Detect which cell encompasses the target text, then output its [X, Y] center coordinate. 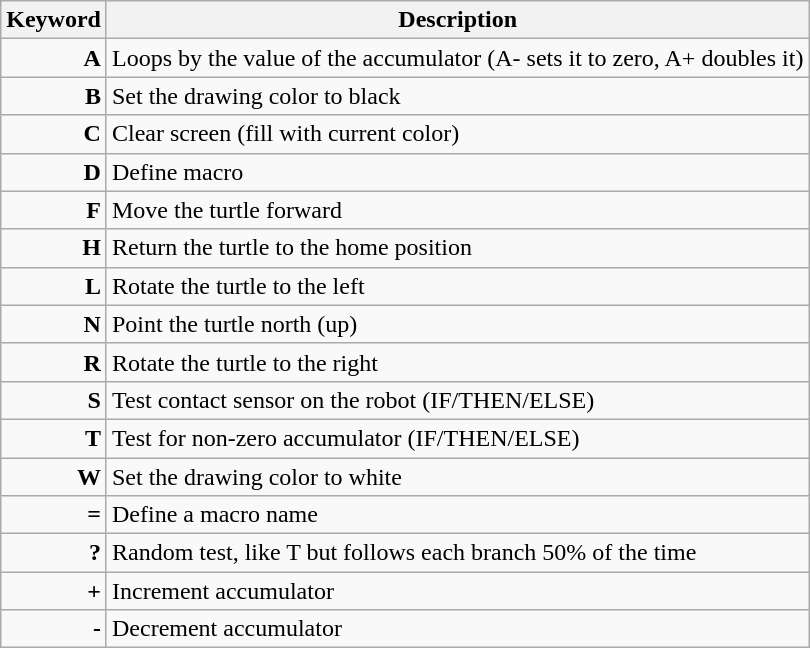
Increment accumulator [457, 591]
Set the drawing color to black [457, 96]
R [54, 362]
W [54, 477]
Define a macro name [457, 515]
S [54, 400]
Define macro [457, 172]
Rotate the turtle to the right [457, 362]
- [54, 629]
Move the turtle forward [457, 210]
? [54, 553]
Keyword [54, 20]
F [54, 210]
Loops by the value of the accumulator (A- sets it to zero, A+ doubles it) [457, 58]
H [54, 248]
Return the turtle to the home position [457, 248]
L [54, 286]
= [54, 515]
Test contact sensor on the robot (IF/THEN/ELSE) [457, 400]
C [54, 134]
Clear screen (fill with current color) [457, 134]
D [54, 172]
Test for non-zero accumulator (IF/THEN/ELSE) [457, 438]
Set the drawing color to white [457, 477]
Random test, like T but follows each branch 50% of the time [457, 553]
B [54, 96]
Description [457, 20]
N [54, 324]
A [54, 58]
+ [54, 591]
Rotate the turtle to the left [457, 286]
T [54, 438]
Decrement accumulator [457, 629]
Point the turtle north (up) [457, 324]
